Detect which cell encompasses the target text, then output its [X, Y] center coordinate. 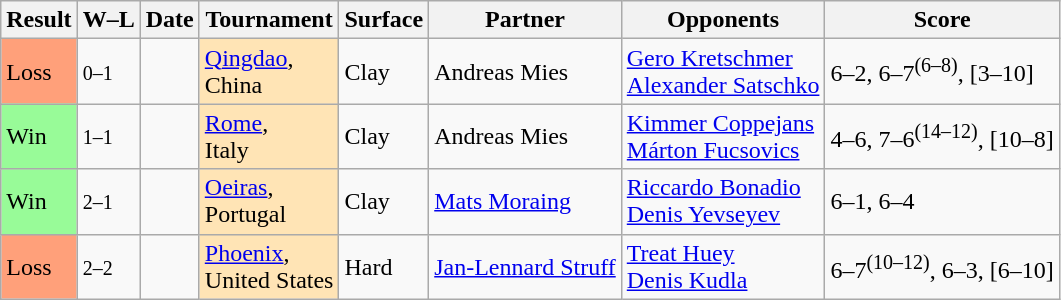
Opponents [723, 20]
Tournament [269, 20]
Phoenix, United States [269, 266]
Qingdao, China [269, 72]
Riccardo Bonadio Denis Yevseyev [723, 202]
4–6, 7–6(14–12), [10–8] [942, 136]
2–1 [108, 202]
Rome, Italy [269, 136]
Score [942, 20]
Partner [526, 20]
Jan-Lennard Struff [526, 266]
Oeiras, Portugal [269, 202]
Kimmer Coppejans Márton Fucsovics [723, 136]
6–7(10–12), 6–3, [6–10] [942, 266]
Date [170, 20]
6–1, 6–4 [942, 202]
2–2 [108, 266]
Surface [384, 20]
1–1 [108, 136]
Gero Kretschmer Alexander Satschko [723, 72]
6–2, 6–7(6–8), [3–10] [942, 72]
0–1 [108, 72]
W–L [108, 20]
Mats Moraing [526, 202]
Hard [384, 266]
Result [39, 20]
Treat Huey Denis Kudla [723, 266]
